Locate the cell with the specified text and output its (x, y) center coordinate. 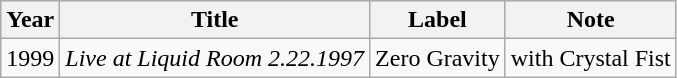
Label (438, 20)
Title (215, 20)
Year (30, 20)
1999 (30, 58)
with Crystal Fist (590, 58)
Live at Liquid Room 2.22.1997 (215, 58)
Zero Gravity (438, 58)
Note (590, 20)
